Determine the [x, y] coordinate at the center of the cell enclosing the given text.  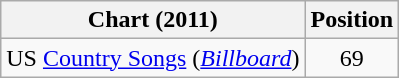
Position [352, 20]
US Country Songs (Billboard) [153, 58]
Chart (2011) [153, 20]
69 [352, 58]
